Locate the cell with the specified text and output its [X, Y] center coordinate. 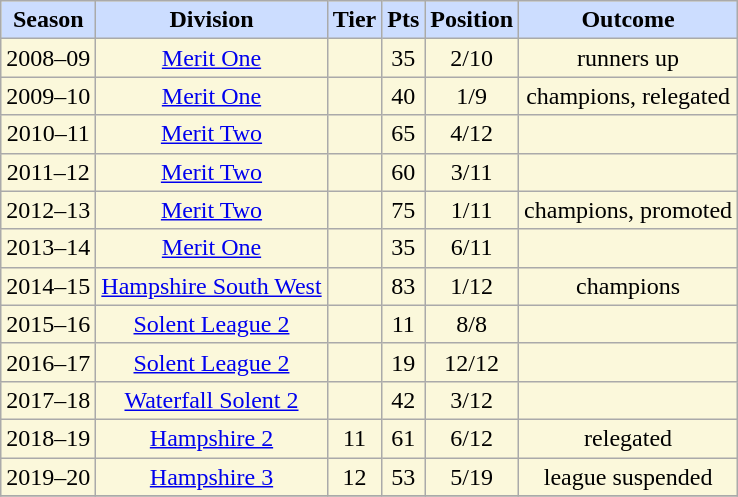
2013–14 [48, 248]
champions, relegated [628, 96]
1/11 [472, 210]
4/12 [472, 134]
5/19 [472, 477]
8/8 [472, 324]
relegated [628, 438]
Season [48, 20]
2015–16 [48, 324]
champions [628, 286]
Hampshire 2 [212, 438]
3/12 [472, 400]
2017–18 [48, 400]
Division [212, 20]
1/12 [472, 286]
Position [472, 20]
6/11 [472, 248]
19 [404, 362]
61 [404, 438]
runners up [628, 58]
2008–09 [48, 58]
1/9 [472, 96]
75 [404, 210]
2012–13 [48, 210]
12/12 [472, 362]
60 [404, 172]
2/10 [472, 58]
40 [404, 96]
2018–19 [48, 438]
83 [404, 286]
42 [404, 400]
league suspended [628, 477]
Waterfall Solent 2 [212, 400]
Hampshire 3 [212, 477]
53 [404, 477]
Hampshire South West [212, 286]
Pts [404, 20]
2019–20 [48, 477]
2009–10 [48, 96]
2016–17 [48, 362]
Outcome [628, 20]
12 [354, 477]
2010–11 [48, 134]
6/12 [472, 438]
3/11 [472, 172]
2011–12 [48, 172]
2014–15 [48, 286]
65 [404, 134]
Tier [354, 20]
champions, promoted [628, 210]
